Provide the [x, y] coordinate of the cell's center where the given text is located.  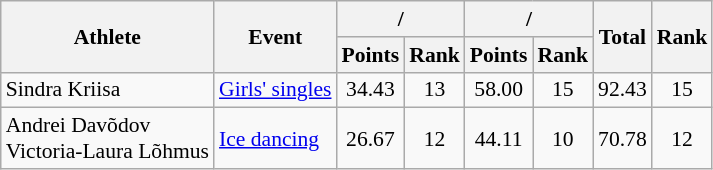
Total [622, 36]
10 [562, 138]
Sindra Kriisa [108, 90]
13 [434, 90]
44.11 [499, 138]
26.67 [371, 138]
Athlete [108, 36]
Ice dancing [276, 138]
Andrei Davõdov Victoria-Laura Lõhmus [108, 138]
70.78 [622, 138]
58.00 [499, 90]
Girls' singles [276, 90]
92.43 [622, 90]
Event [276, 36]
34.43 [371, 90]
